From the cell containing the given text, extract its center point as [X, Y] coordinate. 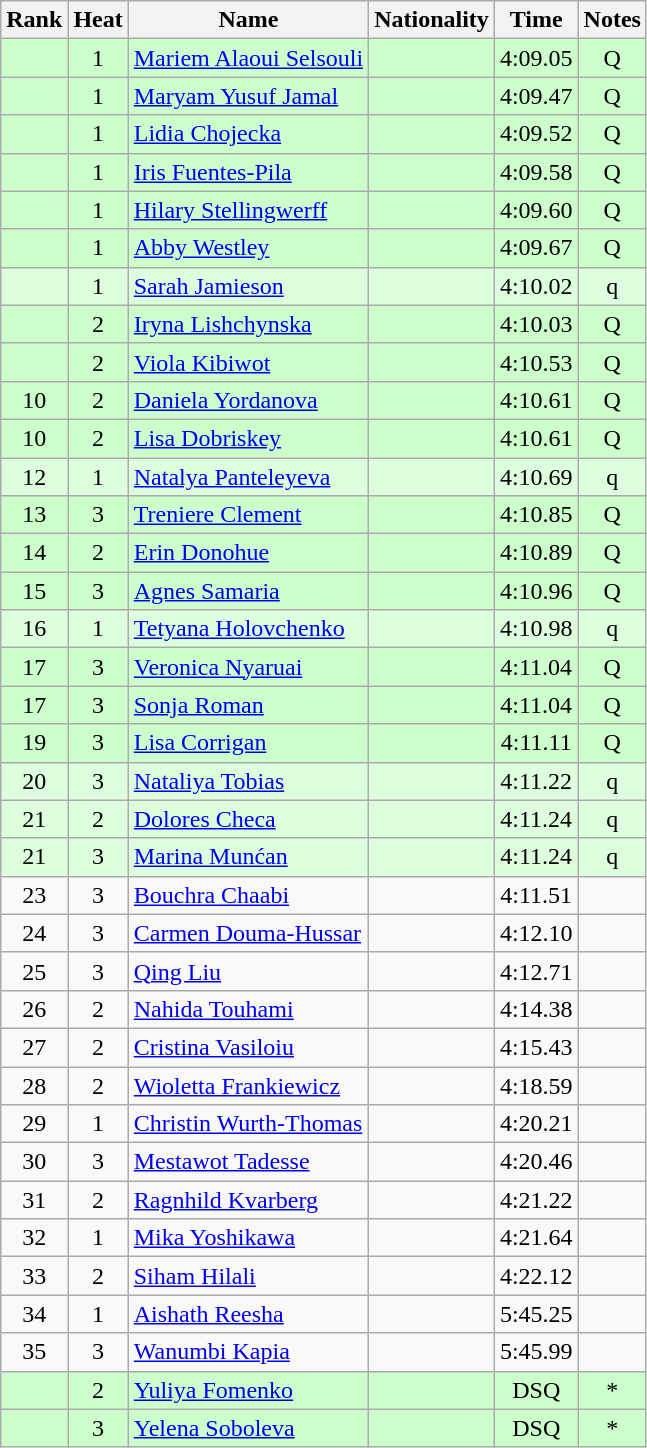
4:09.60 [536, 210]
4:11.22 [536, 781]
Iris Fuentes-Pila [248, 172]
4:09.47 [536, 96]
Natalya Panteleyeva [248, 477]
Nationality [432, 20]
Marina Munćan [248, 857]
Wioletta Frankiewicz [248, 1085]
4:18.59 [536, 1085]
20 [34, 781]
Mika Yoshikawa [248, 1238]
Tetyana Holovchenko [248, 629]
Nataliya Tobias [248, 781]
Daniela Yordanova [248, 400]
33 [34, 1276]
4:15.43 [536, 1047]
Carmen Douma-Hussar [248, 933]
Treniere Clement [248, 515]
4:10.85 [536, 515]
Ragnhild Kvarberg [248, 1200]
Viola Kibiwot [248, 362]
Wanumbi Kapia [248, 1352]
4:12.71 [536, 971]
Lisa Dobriskey [248, 438]
4:12.10 [536, 933]
19 [34, 743]
Siham Hilali [248, 1276]
24 [34, 933]
4:14.38 [536, 1009]
Iryna Lishchynska [248, 324]
4:21.22 [536, 1200]
16 [34, 629]
4:09.52 [536, 134]
Maryam Yusuf Jamal [248, 96]
5:45.25 [536, 1314]
23 [34, 895]
4:22.12 [536, 1276]
4:20.21 [536, 1124]
Veronica Nyaruai [248, 667]
28 [34, 1085]
4:10.53 [536, 362]
14 [34, 553]
Christin Wurth-Thomas [248, 1124]
Name [248, 20]
4:11.51 [536, 895]
12 [34, 477]
Lidia Chojecka [248, 134]
Agnes Samaria [248, 591]
Abby Westley [248, 248]
29 [34, 1124]
4:21.64 [536, 1238]
4:10.03 [536, 324]
Sonja Roman [248, 705]
4:10.98 [536, 629]
Mariem Alaoui Selsouli [248, 58]
25 [34, 971]
4:10.02 [536, 286]
Erin Donohue [248, 553]
Bouchra Chaabi [248, 895]
Rank [34, 20]
Dolores Checa [248, 819]
27 [34, 1047]
Cristina Vasiloiu [248, 1047]
4:09.67 [536, 248]
5:45.99 [536, 1352]
34 [34, 1314]
4:20.46 [536, 1162]
Hilary Stellingwerff [248, 210]
Yelena Soboleva [248, 1428]
Heat [98, 20]
4:10.89 [536, 553]
Time [536, 20]
Yuliya Fomenko [248, 1390]
26 [34, 1009]
4:11.11 [536, 743]
13 [34, 515]
Nahida Touhami [248, 1009]
35 [34, 1352]
Mestawot Tadesse [248, 1162]
Aishath Reesha [248, 1314]
31 [34, 1200]
Notes [612, 20]
4:09.05 [536, 58]
Qing Liu [248, 971]
32 [34, 1238]
Sarah Jamieson [248, 286]
15 [34, 591]
4:10.96 [536, 591]
4:10.69 [536, 477]
4:09.58 [536, 172]
Lisa Corrigan [248, 743]
30 [34, 1162]
